Find where the given text appears and provide that cell's center as [X, Y] coordinate. 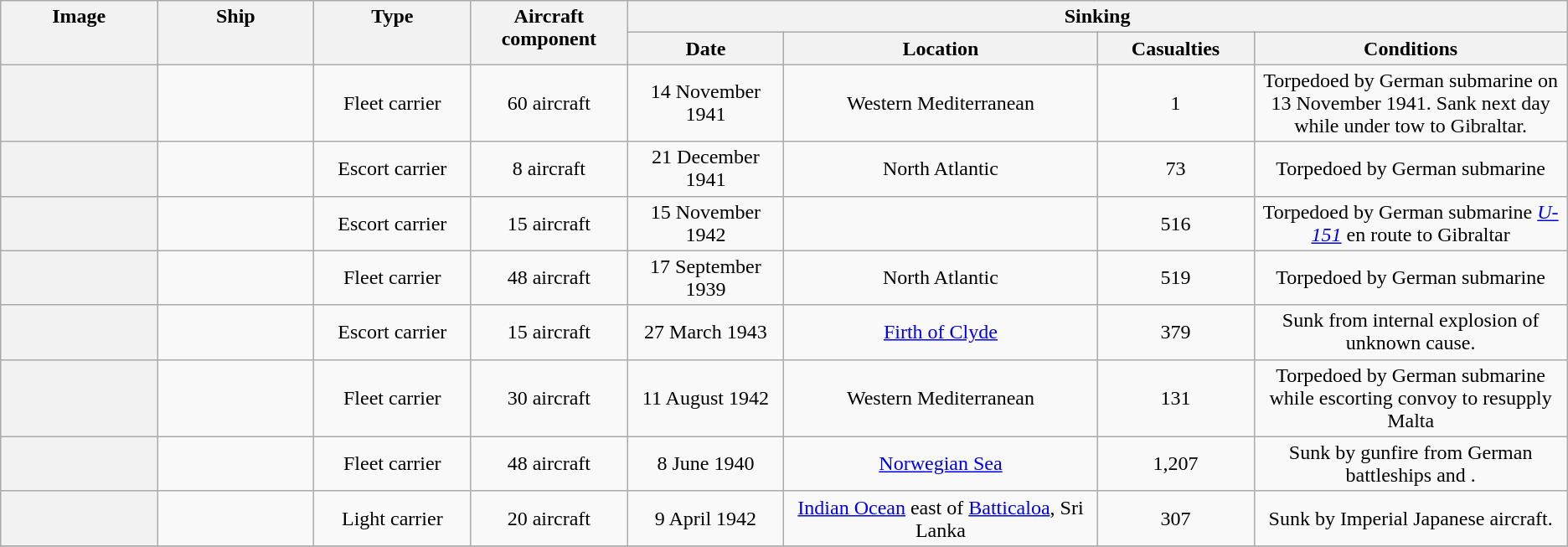
307 [1176, 518]
Date [705, 49]
131 [1176, 398]
Sunk from internal explosion of unknown cause. [1411, 332]
Light carrier [392, 518]
519 [1176, 278]
11 August 1942 [705, 398]
Torpedoed by German submarine on 13 November 1941. Sank next day while under tow to Gibraltar. [1411, 103]
15 November 1942 [705, 223]
Image [79, 33]
Firth of Clyde [941, 332]
Torpedoed by German submarine while escorting convoy to resupply Malta [1411, 398]
30 aircraft [549, 398]
8 aircraft [549, 169]
27 March 1943 [705, 332]
Ship [236, 33]
Norwegian Sea [941, 464]
Location [941, 49]
516 [1176, 223]
14 November 1941 [705, 103]
Type [392, 33]
1 [1176, 103]
73 [1176, 169]
Conditions [1411, 49]
Torpedoed by German submarine U-151 en route to Gibraltar [1411, 223]
Aircraft component [549, 33]
379 [1176, 332]
60 aircraft [549, 103]
Sinking [1097, 17]
9 April 1942 [705, 518]
Indian Ocean east of Batticaloa, Sri Lanka [941, 518]
Casualties [1176, 49]
17 September 1939 [705, 278]
1,207 [1176, 464]
Sunk by Imperial Japanese aircraft. [1411, 518]
21 December 1941 [705, 169]
Sunk by gunfire from German battleships and . [1411, 464]
8 June 1940 [705, 464]
20 aircraft [549, 518]
